Pinpoint the cell where the given text exists, returning its (x, y) midpoint coordinate. 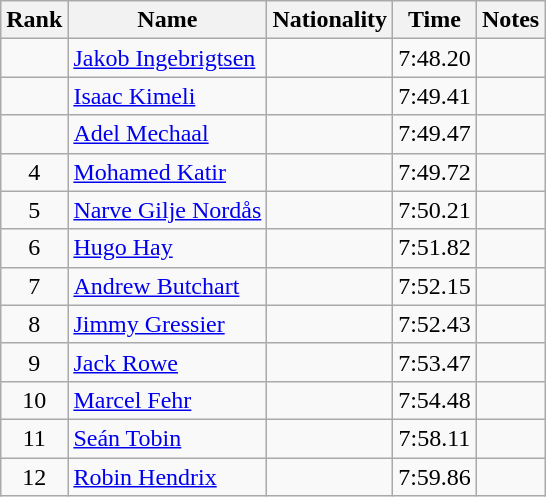
7:54.48 (435, 400)
5 (34, 210)
7:52.43 (435, 324)
Jimmy Gressier (168, 324)
9 (34, 362)
Jakob Ingebrigtsen (168, 58)
Isaac Kimeli (168, 96)
7:51.82 (435, 248)
Name (168, 20)
Notes (510, 20)
7:50.21 (435, 210)
Rank (34, 20)
Narve Gilje Nordås (168, 210)
Nationality (330, 20)
7:59.86 (435, 477)
7:53.47 (435, 362)
7:58.11 (435, 438)
7:49.72 (435, 172)
10 (34, 400)
7:52.15 (435, 286)
7 (34, 286)
Time (435, 20)
7:48.20 (435, 58)
7:49.47 (435, 134)
Hugo Hay (168, 248)
11 (34, 438)
Marcel Fehr (168, 400)
Andrew Butchart (168, 286)
4 (34, 172)
8 (34, 324)
Jack Rowe (168, 362)
Robin Hendrix (168, 477)
7:49.41 (435, 96)
Mohamed Katir (168, 172)
Seán Tobin (168, 438)
12 (34, 477)
6 (34, 248)
Adel Mechaal (168, 134)
